Find where the given text appears and provide that cell's center as (X, Y) coordinate. 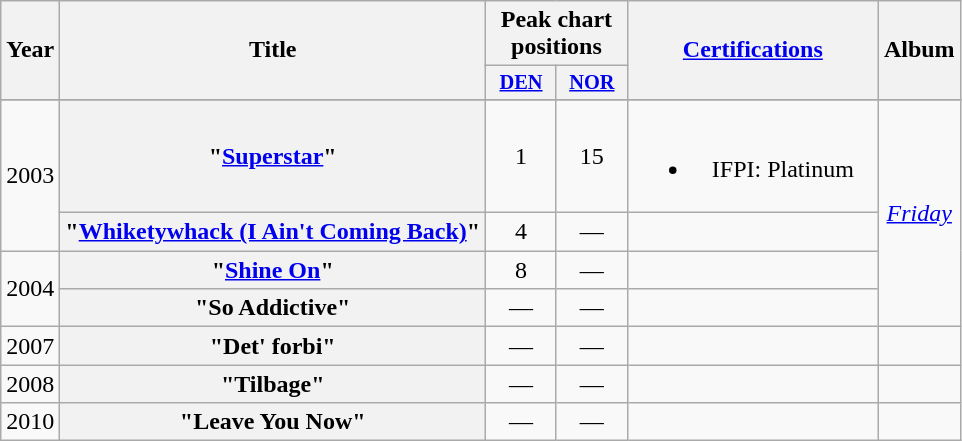
"So Addictive" (273, 308)
IFPI: Platinum (752, 156)
DEN (522, 83)
2004 (30, 289)
Friday (919, 212)
2010 (30, 422)
1 (522, 156)
4 (522, 232)
Title (273, 50)
"Whiketywhack (I Ain't Coming Back)" (273, 232)
"Shine On" (273, 270)
"Tilbage" (273, 384)
Year (30, 50)
2007 (30, 346)
Certifications (752, 50)
2008 (30, 384)
2003 (30, 174)
15 (592, 156)
"Superstar" (273, 156)
Peak chart positions (557, 34)
Album (919, 50)
8 (522, 270)
NOR (592, 83)
"Leave You Now" (273, 422)
"Det' forbi" (273, 346)
